Scan for the cell matching the given text and deliver its (x, y) coordinate at center. 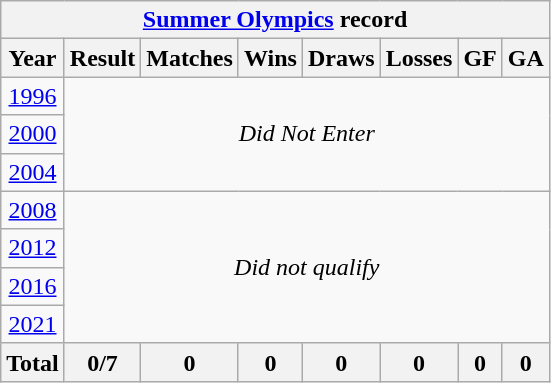
GA (526, 58)
2008 (33, 210)
2000 (33, 134)
Total (33, 362)
2021 (33, 324)
Draws (341, 58)
Wins (270, 58)
Did not qualify (306, 267)
Did Not Enter (306, 134)
Matches (190, 58)
Summer Olympics record (276, 20)
Losses (419, 58)
Result (102, 58)
2004 (33, 172)
GF (480, 58)
Year (33, 58)
2012 (33, 248)
2016 (33, 286)
0/7 (102, 362)
1996 (33, 96)
